Return the (x, y) coordinate for the center point of the cell that contains the specified text.  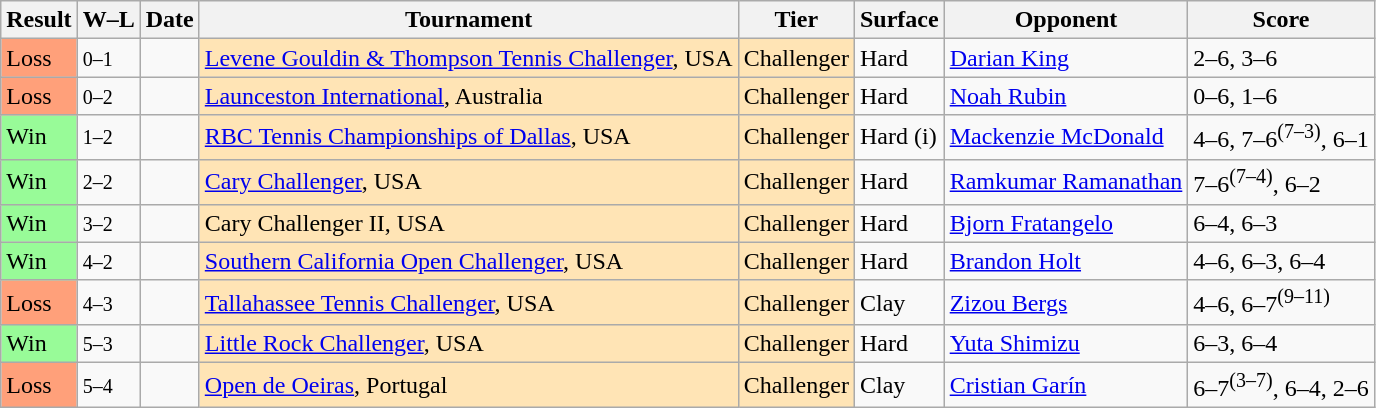
Opponent (1066, 20)
5–4 (108, 386)
2–2 (108, 182)
Levene Gouldin & Thompson Tennis Challenger, USA (468, 58)
Mackenzie McDonald (1066, 138)
Score (1281, 20)
RBC Tennis Championships of Dallas, USA (468, 138)
Launceston International, Australia (468, 96)
6–4, 6–3 (1281, 223)
Ramkumar Ramanathan (1066, 182)
Hard (i) (899, 138)
Noah Rubin (1066, 96)
0–2 (108, 96)
Result (39, 20)
Southern California Open Challenger, USA (468, 261)
W–L (108, 20)
Tournament (468, 20)
Cary Challenger, USA (468, 182)
Brandon Holt (1066, 261)
0–6, 1–6 (1281, 96)
4–6, 6–7(9–11) (1281, 302)
2–6, 3–6 (1281, 58)
Yuta Shimizu (1066, 344)
Date (170, 20)
Darian King (1066, 58)
Zizou Bergs (1066, 302)
Tallahassee Tennis Challenger, USA (468, 302)
1–2 (108, 138)
Cary Challenger II, USA (468, 223)
Surface (899, 20)
6–3, 6–4 (1281, 344)
3–2 (108, 223)
Tier (796, 20)
5–3 (108, 344)
0–1 (108, 58)
Cristian Garín (1066, 386)
Little Rock Challenger, USA (468, 344)
4–6, 6–3, 6–4 (1281, 261)
4–2 (108, 261)
4–3 (108, 302)
Bjorn Fratangelo (1066, 223)
6–7(3–7), 6–4, 2–6 (1281, 386)
4–6, 7–6(7–3), 6–1 (1281, 138)
Open de Oeiras, Portugal (468, 386)
7–6(7–4), 6–2 (1281, 182)
